Detect which cell encompasses the target text, then output its [X, Y] center coordinate. 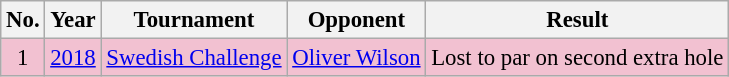
Tournament [194, 20]
No. [23, 20]
Lost to par on second extra hole [578, 58]
Year [73, 20]
2018 [73, 58]
Opponent [356, 20]
1 [23, 58]
Result [578, 20]
Swedish Challenge [194, 58]
Oliver Wilson [356, 58]
